For the text-containing cell, return its midpoint in [X, Y] coordinate format. 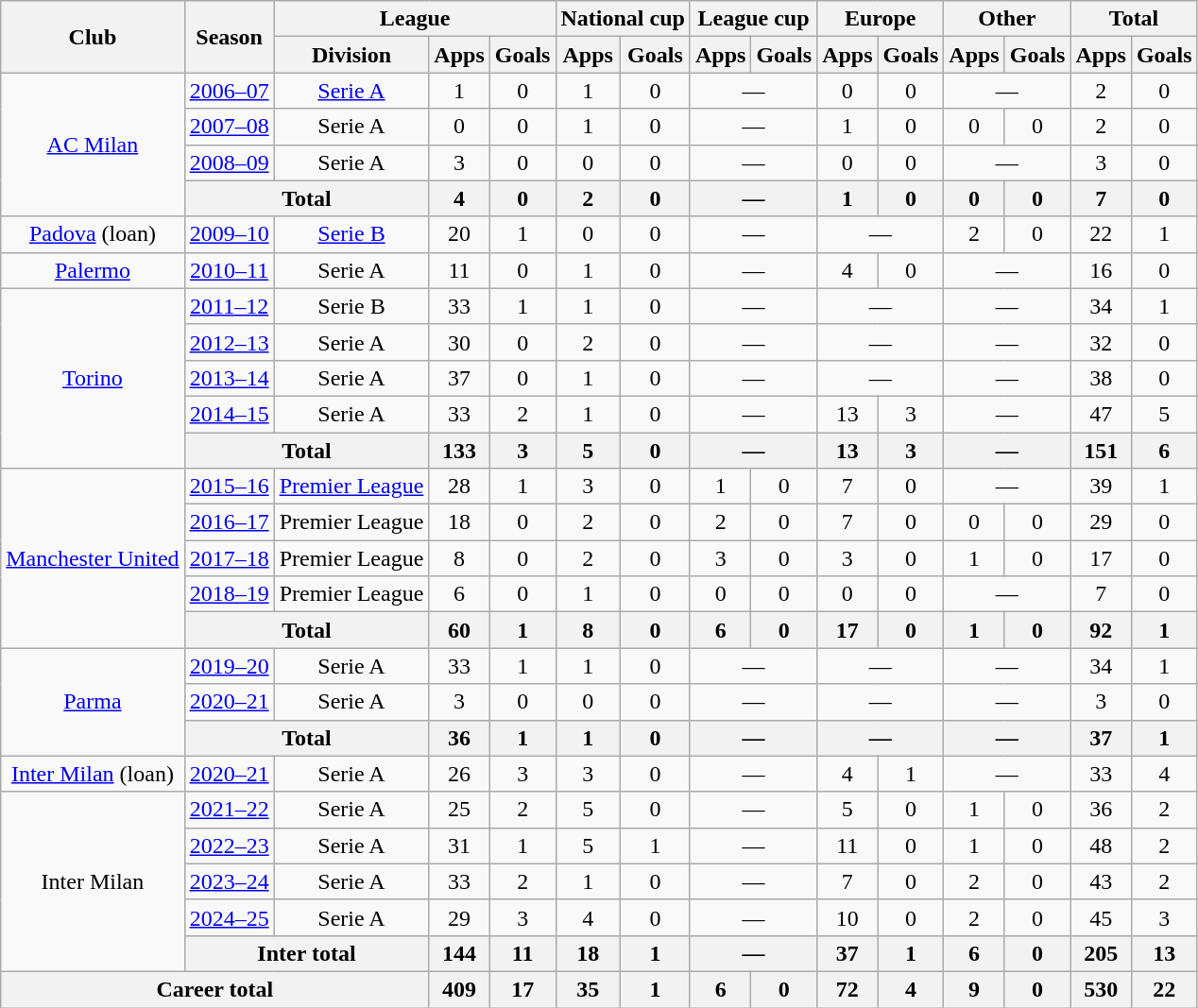
2011–12 [229, 306]
2021–22 [229, 810]
2015–16 [229, 487]
72 [847, 989]
92 [1101, 630]
144 [459, 953]
2019–20 [229, 666]
31 [459, 846]
League [415, 19]
2008–09 [229, 162]
AC Milan [93, 145]
151 [1101, 451]
39 [1101, 487]
2022–23 [229, 846]
Inter Milan (loan) [93, 774]
Club [93, 37]
2018–19 [229, 594]
Inter total [306, 953]
38 [1101, 378]
Europe [881, 19]
2006–07 [229, 91]
25 [459, 810]
16 [1101, 270]
2017–18 [229, 558]
2010–11 [229, 270]
43 [1101, 881]
Torino [93, 378]
530 [1101, 989]
133 [459, 451]
10 [847, 917]
Inter Milan [93, 881]
47 [1101, 414]
2014–15 [229, 414]
Other [1007, 19]
2024–25 [229, 917]
Parma [93, 702]
Palermo [93, 270]
2016–17 [229, 522]
45 [1101, 917]
35 [588, 989]
60 [459, 630]
Manchester United [93, 558]
Division [351, 55]
26 [459, 774]
205 [1101, 953]
National cup [623, 19]
30 [459, 342]
Padova (loan) [93, 234]
Season [229, 37]
32 [1101, 342]
409 [459, 989]
48 [1101, 846]
28 [459, 487]
2023–24 [229, 881]
2012–13 [229, 342]
20 [459, 234]
9 [974, 989]
Career total [215, 989]
2007–08 [229, 127]
2009–10 [229, 234]
League cup [753, 19]
2013–14 [229, 378]
